Identify which cell holds the provided text, then report its [X, Y] central coordinate. 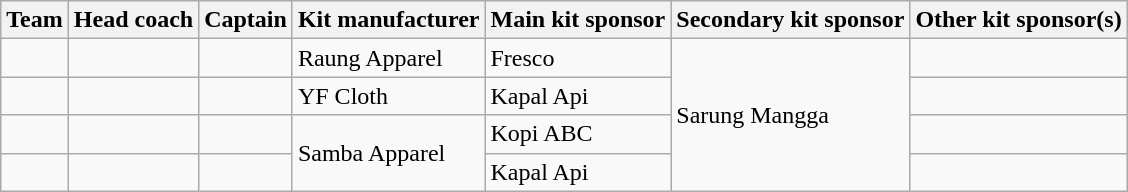
YF Cloth [388, 96]
Team [35, 20]
Other kit sponsor(s) [1018, 20]
Kopi ABC [578, 134]
Sarung Mangga [790, 115]
Main kit sponsor [578, 20]
Fresco [578, 58]
Captain [246, 20]
Secondary kit sponsor [790, 20]
Samba Apparel [388, 153]
Raung Apparel [388, 58]
Kit manufacturer [388, 20]
Head coach [133, 20]
